Scan for the cell matching the given text and deliver its (X, Y) coordinate at center. 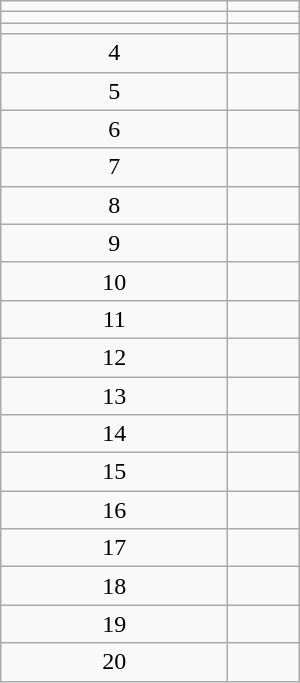
20 (114, 662)
11 (114, 319)
15 (114, 472)
13 (114, 395)
14 (114, 434)
8 (114, 205)
5 (114, 91)
12 (114, 357)
7 (114, 167)
17 (114, 548)
6 (114, 129)
4 (114, 53)
18 (114, 586)
10 (114, 281)
9 (114, 243)
19 (114, 624)
16 (114, 510)
